Scan for the cell matching the given text and deliver its [x, y] coordinate at center. 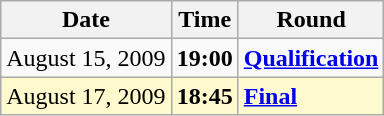
19:00 [204, 58]
Date [86, 20]
18:45 [204, 96]
Final [311, 96]
Time [204, 20]
August 17, 2009 [86, 96]
August 15, 2009 [86, 58]
Round [311, 20]
Qualification [311, 58]
